Determine the [x, y] coordinate at the center of the cell enclosing the given text.  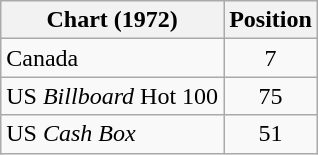
US Billboard Hot 100 [112, 96]
51 [271, 134]
7 [271, 58]
75 [271, 96]
Chart (1972) [112, 20]
Position [271, 20]
Canada [112, 58]
US Cash Box [112, 134]
